Locate the cell with the specified text and output its [x, y] center coordinate. 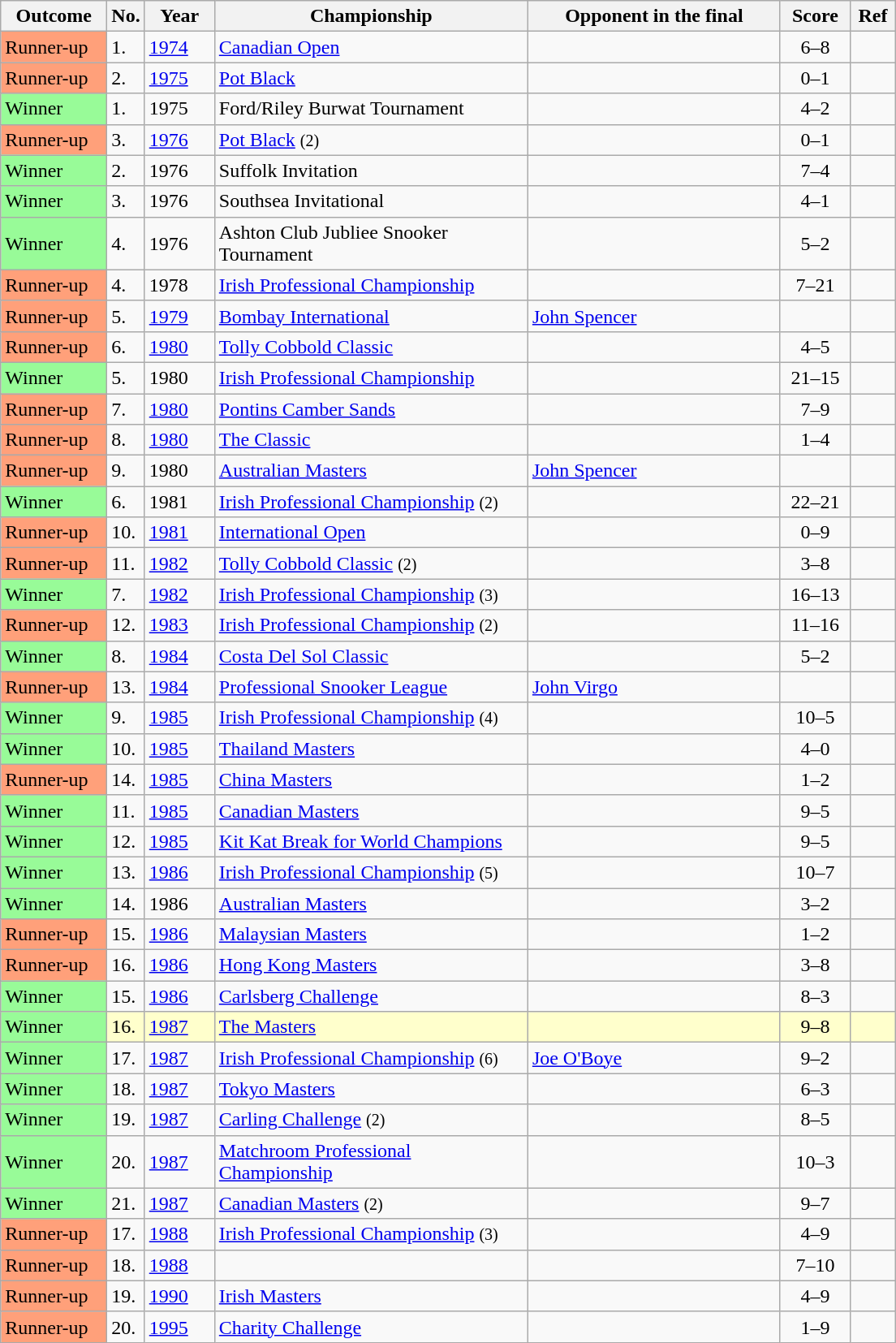
Score [815, 16]
Thailand Masters [371, 749]
International Open [371, 533]
Canadian Open [371, 47]
21. [126, 1203]
7–9 [815, 408]
Championship [371, 16]
Southsea Invitational [371, 201]
The Classic [371, 440]
Tolly Cobbold Classic (2) [371, 564]
1978 [179, 285]
Professional Snooker League [371, 687]
John Virgo [654, 687]
0–9 [815, 533]
16–13 [815, 594]
Ford/Riley Burwat Tournament [371, 109]
Charity Challenge [371, 1327]
7–10 [815, 1265]
Tokyo Masters [371, 1089]
Year [179, 16]
The Masters [371, 1027]
Carling Challenge (2) [371, 1120]
1990 [179, 1296]
3–2 [815, 904]
11–16 [815, 625]
21–15 [815, 378]
4–5 [815, 347]
4–1 [815, 201]
Irish Professional Championship (4) [371, 718]
No. [126, 16]
1974 [179, 47]
1–4 [815, 440]
Joe O'Boye [654, 1058]
4–2 [815, 109]
1–9 [815, 1327]
Pontins Camber Sands [371, 408]
Hong Kong Masters [371, 965]
Canadian Masters (2) [371, 1203]
Ashton Club Jubliee Snooker Tournament [371, 244]
7–21 [815, 285]
Kit Kat Break for World Champions [371, 841]
6–3 [815, 1089]
Outcome [54, 16]
10–3 [815, 1161]
Suffolk Invitation [371, 171]
10–5 [815, 718]
1979 [179, 316]
10–7 [815, 872]
Pot Black [371, 78]
1995 [179, 1327]
Matchroom Professional Championship [371, 1161]
Malaysian Masters [371, 935]
Irish Professional Championship (6) [371, 1058]
Pot Black (2) [371, 140]
6–8 [815, 47]
Costa Del Sol Classic [371, 656]
22–21 [815, 502]
9–8 [815, 1027]
Irish Professional Championship (5) [371, 872]
Tolly Cobbold Classic [371, 347]
Ref [872, 16]
4–0 [815, 749]
7–4 [815, 171]
Irish Masters [371, 1296]
8–5 [815, 1120]
Canadian Masters [371, 810]
8–3 [815, 996]
China Masters [371, 779]
Bombay International [371, 316]
9–7 [815, 1203]
1983 [179, 625]
Carlsberg Challenge [371, 996]
Opponent in the final [654, 16]
9–2 [815, 1058]
